Identify which cell holds the provided text, then report its (X, Y) central coordinate. 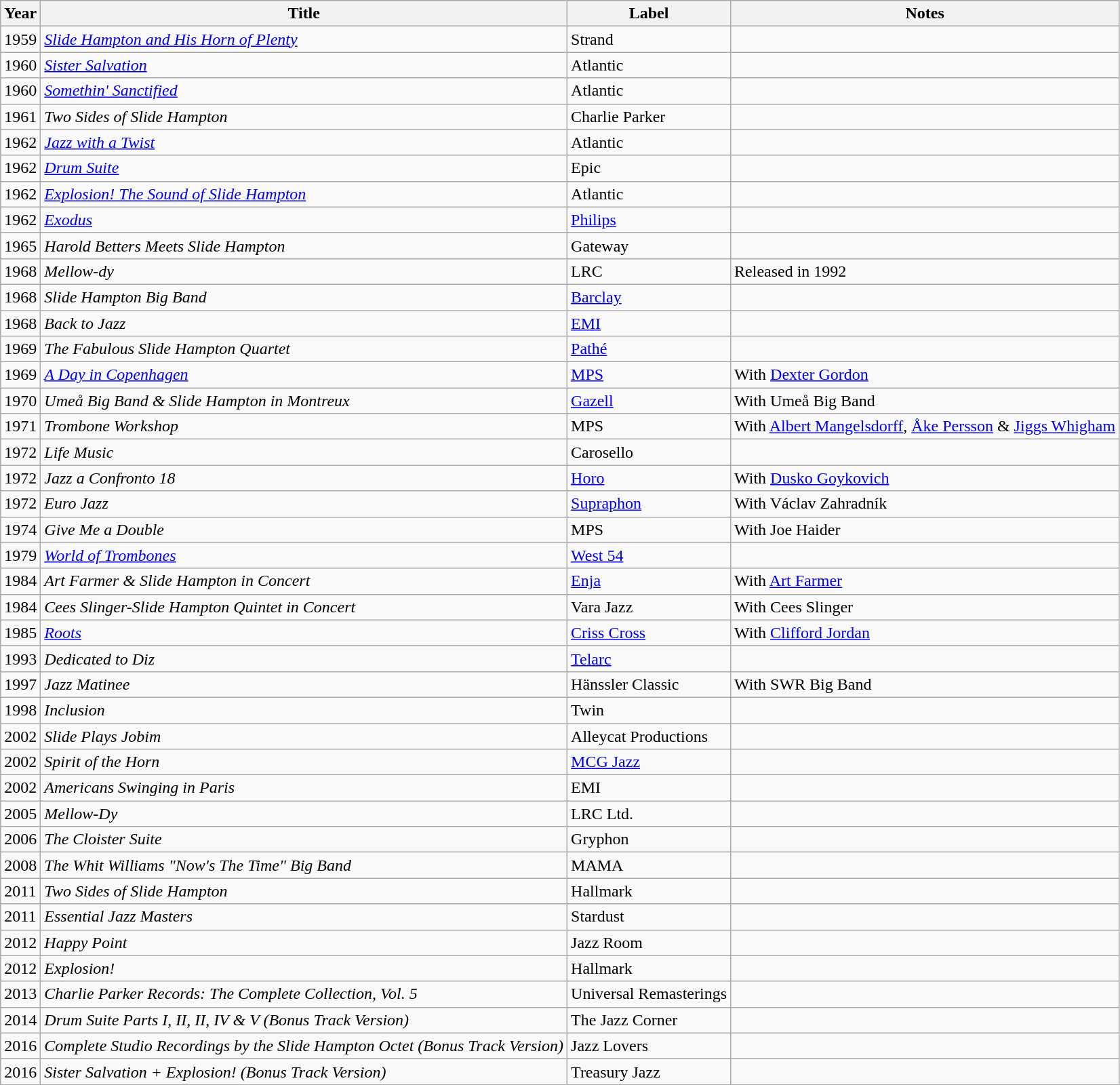
With Václav Zahradník (925, 504)
Slide Hampton Big Band (304, 297)
2006 (20, 840)
Spirit of the Horn (304, 762)
With Cees Slinger (925, 607)
With Clifford Jordan (925, 633)
Stardust (649, 917)
Carosello (649, 452)
Sister Salvation (304, 65)
Notes (925, 14)
1959 (20, 39)
Jazz a Confronto 18 (304, 478)
LRC (649, 271)
MAMA (649, 865)
1974 (20, 530)
Charlie Parker Records: The Complete Collection, Vol. 5 (304, 994)
With Dexter Gordon (925, 375)
Horo (649, 478)
Happy Point (304, 943)
Life Music (304, 452)
Alleycat Productions (649, 736)
Explosion! The Sound of Slide Hampton (304, 194)
Drum Suite (304, 168)
Mellow-dy (304, 271)
2005 (20, 814)
With Art Farmer (925, 581)
1985 (20, 633)
Gryphon (649, 840)
1965 (20, 245)
With Dusko Goykovich (925, 478)
West 54 (649, 555)
Supraphon (649, 504)
Slide Hampton and His Horn of Plenty (304, 39)
Explosion! (304, 968)
A Day in Copenhagen (304, 375)
Back to Jazz (304, 323)
Roots (304, 633)
Universal Remasterings (649, 994)
Sister Salvation + Explosion! (Bonus Track Version) (304, 1071)
Harold Betters Meets Slide Hampton (304, 245)
Jazz with a Twist (304, 142)
Euro Jazz (304, 504)
1979 (20, 555)
1997 (20, 684)
With Joe Haider (925, 530)
Charlie Parker (649, 117)
Dedicated to Diz (304, 658)
1970 (20, 401)
The Whit Williams "Now's The Time" Big Band (304, 865)
Slide Plays Jobim (304, 736)
Gazell (649, 401)
MCG Jazz (649, 762)
Cees Slinger-Slide Hampton Quintet in Concert (304, 607)
Telarc (649, 658)
Title (304, 14)
With Albert Mangelsdorff, Åke Persson & Jiggs Whigham (925, 427)
Released in 1992 (925, 271)
1971 (20, 427)
LRC Ltd. (649, 814)
Jazz Room (649, 943)
Gateway (649, 245)
Barclay (649, 297)
World of Trombones (304, 555)
Essential Jazz Masters (304, 917)
Treasury Jazz (649, 1071)
Pathé (649, 349)
Mellow-Dy (304, 814)
Jazz Lovers (649, 1046)
1993 (20, 658)
The Fabulous Slide Hampton Quartet (304, 349)
Inclusion (304, 710)
Americans Swinging in Paris (304, 788)
Complete Studio Recordings by the Slide Hampton Octet (Bonus Track Version) (304, 1046)
Jazz Matinee (304, 684)
Art Farmer & Slide Hampton in Concert (304, 581)
Year (20, 14)
Somethin' Sanctified (304, 91)
With SWR Big Band (925, 684)
Epic (649, 168)
Label (649, 14)
1961 (20, 117)
Philips (649, 220)
Drum Suite Parts I, II, II, IV & V (Bonus Track Version) (304, 1020)
2014 (20, 1020)
Give Me a Double (304, 530)
Enja (649, 581)
Strand (649, 39)
Twin (649, 710)
Trombone Workshop (304, 427)
2013 (20, 994)
Criss Cross (649, 633)
The Jazz Corner (649, 1020)
Hänssler Classic (649, 684)
Vara Jazz (649, 607)
Exodus (304, 220)
1998 (20, 710)
2008 (20, 865)
With Umeå Big Band (925, 401)
The Cloister Suite (304, 840)
Umeå Big Band & Slide Hampton in Montreux (304, 401)
